Output the [X, Y] coordinate of the center of the cell containing the given text.  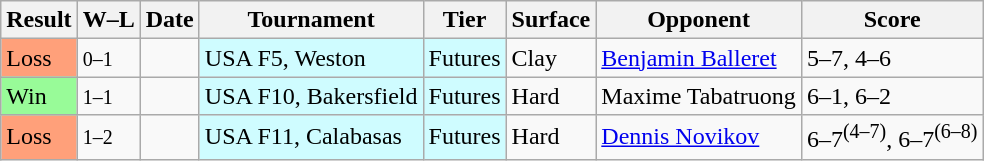
USA F5, Weston [311, 58]
6–7(4–7), 6–7(6–8) [892, 138]
0–1 [108, 58]
6–1, 6–2 [892, 96]
Score [892, 20]
Win [39, 96]
Date [170, 20]
Surface [551, 20]
Clay [551, 58]
USA F11, Calabasas [311, 138]
5–7, 4–6 [892, 58]
W–L [108, 20]
Tournament [311, 20]
Tier [464, 20]
Dennis Novikov [699, 138]
USA F10, Bakersfield [311, 96]
Benjamin Balleret [699, 58]
1–2 [108, 138]
Result [39, 20]
Maxime Tabatruong [699, 96]
Opponent [699, 20]
1–1 [108, 96]
